Pinpoint the cell where the given text exists, returning its (x, y) midpoint coordinate. 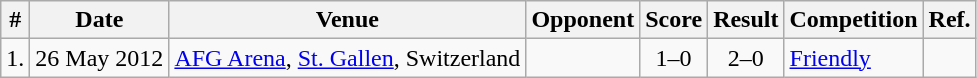
AFG Arena, St. Gallen, Switzerland (348, 58)
Friendly (854, 58)
1–0 (674, 58)
1. (16, 58)
2–0 (746, 58)
26 May 2012 (100, 58)
Venue (348, 20)
Opponent (583, 20)
# (16, 20)
Ref. (950, 20)
Score (674, 20)
Date (100, 20)
Result (746, 20)
Competition (854, 20)
